Scan for the cell matching the given text and deliver its (x, y) coordinate at center. 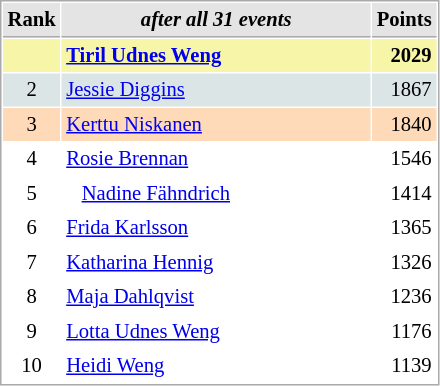
after all 31 events (216, 20)
7 (32, 262)
Heidi Weng (216, 366)
6 (32, 228)
1236 (404, 296)
8 (32, 296)
1176 (404, 332)
Maja Dahlqvist (216, 296)
1365 (404, 228)
2029 (404, 56)
1414 (404, 194)
4 (32, 158)
2 (32, 90)
Katharina Hennig (216, 262)
Points (404, 20)
Lotta Udnes Weng (216, 332)
1326 (404, 262)
1139 (404, 366)
Frida Karlsson (216, 228)
1867 (404, 90)
5 (32, 194)
1840 (404, 124)
Tiril Udnes Weng (216, 56)
Rosie Brennan (216, 158)
Kerttu Niskanen (216, 124)
Nadine Fähndrich (216, 194)
10 (32, 366)
1546 (404, 158)
Jessie Diggins (216, 90)
3 (32, 124)
Rank (32, 20)
9 (32, 332)
